Search for the cell housing the specified text and yield its [x, y] center coordinate. 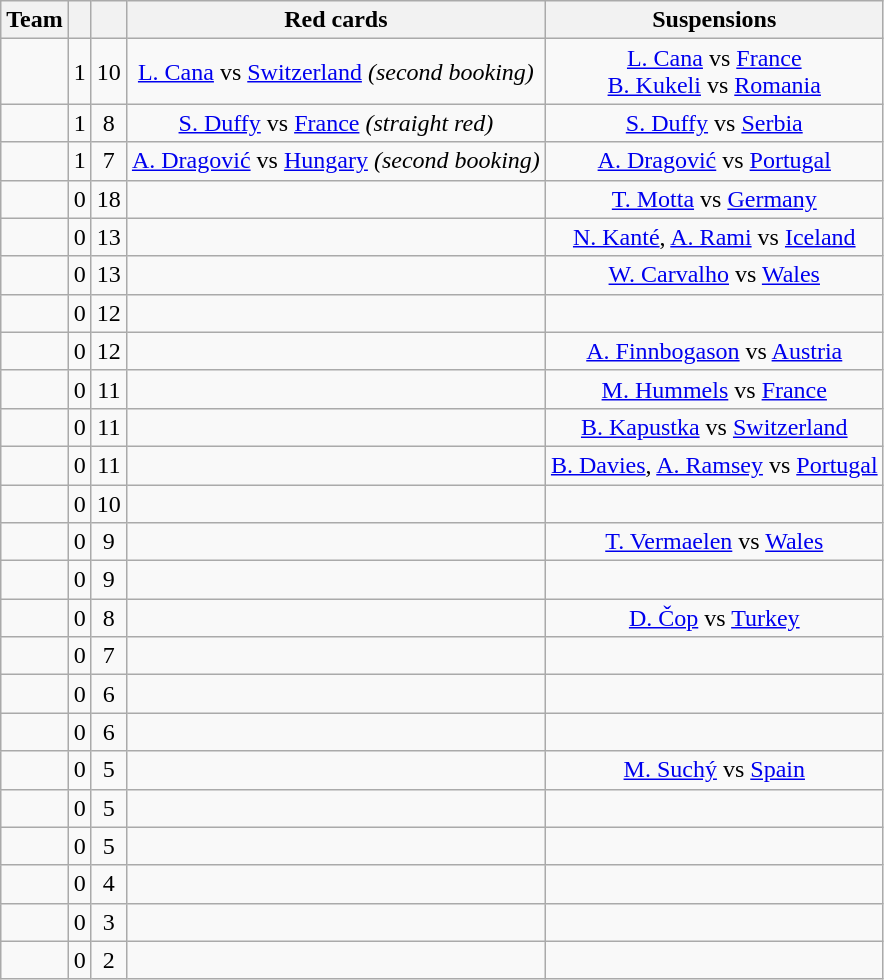
18 [108, 199]
A. Finnbogason vs Austria [714, 351]
4 [108, 884]
3 [108, 922]
M. Hummels vs France [714, 389]
L. Cana vs FranceB. Kukeli vs Romania [714, 72]
A. Dragović vs Portugal [714, 161]
2 [108, 960]
S. Duffy vs France (straight red) [336, 123]
Suspensions [714, 20]
D. Čop vs Turkey [714, 618]
T. Vermaelen vs Wales [714, 542]
A. Dragović vs Hungary (second booking) [336, 161]
M. Suchý vs Spain [714, 770]
N. Kanté, A. Rami vs Iceland [714, 237]
S. Duffy vs Serbia [714, 123]
Team [35, 20]
T. Motta vs Germany [714, 199]
B. Kapustka vs Switzerland [714, 427]
W. Carvalho vs Wales [714, 275]
L. Cana vs Switzerland (second booking) [336, 72]
Red cards [336, 20]
B. Davies, A. Ramsey vs Portugal [714, 465]
